Scan for the cell matching the given text and deliver its (x, y) coordinate at center. 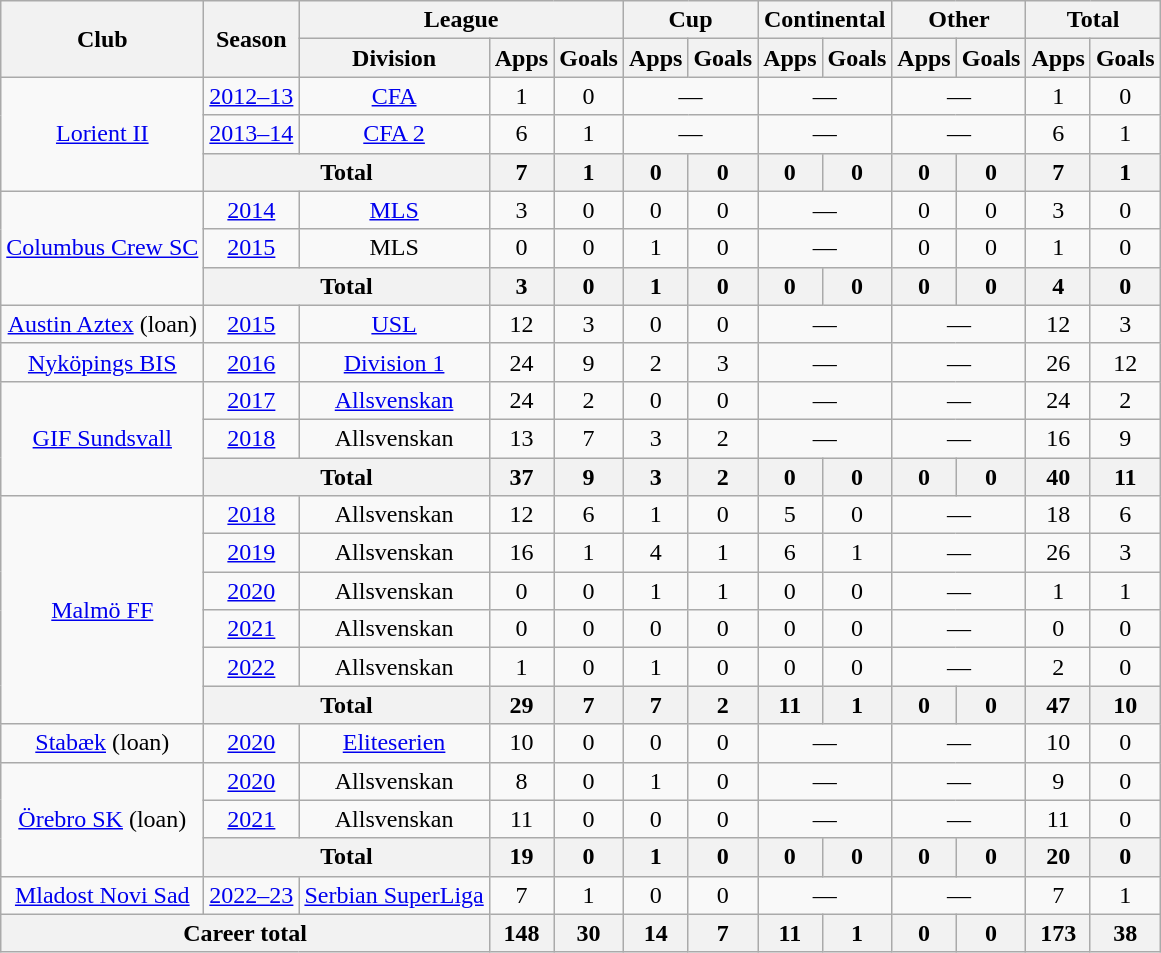
37 (521, 477)
30 (589, 933)
Division (394, 58)
USL (394, 324)
20 (1058, 857)
18 (1058, 515)
5 (790, 515)
Club (102, 39)
Lorient II (102, 134)
38 (1125, 933)
Cup (690, 20)
Other (959, 20)
Serbian SuperLiga (394, 895)
2017 (252, 400)
League (462, 20)
GIF Sundsvall (102, 438)
Career total (246, 933)
2014 (252, 210)
2012–13 (252, 96)
Malmö FF (102, 610)
Austin Aztex (loan) (102, 324)
CFA 2 (394, 134)
19 (521, 857)
2016 (252, 362)
13 (521, 438)
40 (1058, 477)
Continental (825, 20)
173 (1058, 933)
CFA (394, 96)
Stabæk (loan) (102, 743)
Nyköpings BIS (102, 362)
8 (521, 781)
47 (1058, 705)
29 (521, 705)
2022 (252, 667)
2019 (252, 553)
Eliteserien (394, 743)
Division 1 (394, 362)
14 (655, 933)
Örebro SK (loan) (102, 819)
Mladost Novi Sad (102, 895)
2013–14 (252, 134)
Columbus Crew SC (102, 248)
2022–23 (252, 895)
Season (252, 39)
148 (521, 933)
